Locate the cell with the specified text and output its [x, y] center coordinate. 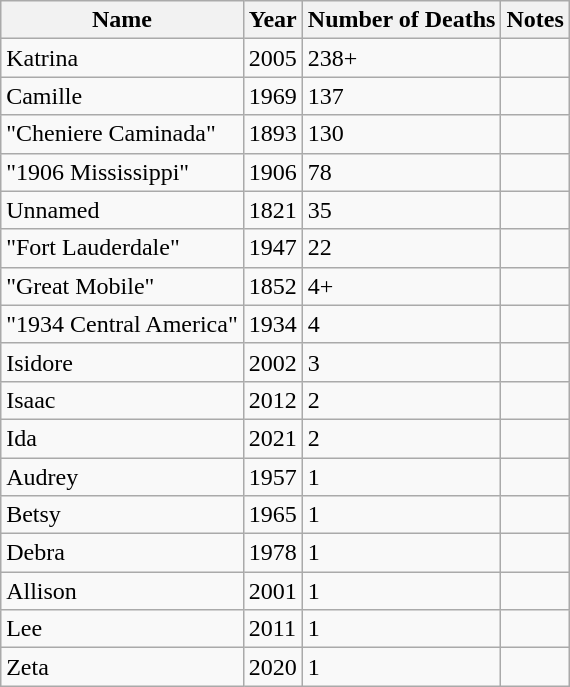
Camille [122, 96]
1852 [272, 286]
1947 [272, 248]
Ida [122, 438]
78 [402, 172]
Allison [122, 591]
Zeta [122, 667]
1965 [272, 515]
2001 [272, 591]
Debra [122, 553]
Betsy [122, 515]
2002 [272, 362]
1821 [272, 210]
"Great Mobile" [122, 286]
1969 [272, 96]
2011 [272, 629]
1893 [272, 134]
Year [272, 20]
1906 [272, 172]
2012 [272, 400]
Notes [535, 20]
"Cheniere Caminada" [122, 134]
"1906 Mississippi" [122, 172]
4 [402, 324]
Unnamed [122, 210]
Katrina [122, 58]
Number of Deaths [402, 20]
Name [122, 20]
238+ [402, 58]
3 [402, 362]
1957 [272, 477]
22 [402, 248]
"Fort Lauderdale" [122, 248]
130 [402, 134]
35 [402, 210]
"1934 Central America" [122, 324]
Lee [122, 629]
1978 [272, 553]
137 [402, 96]
Audrey [122, 477]
Isidore [122, 362]
4+ [402, 286]
2021 [272, 438]
2005 [272, 58]
1934 [272, 324]
Isaac [122, 400]
2020 [272, 667]
